Locate the cell with the specified text and output its (x, y) center coordinate. 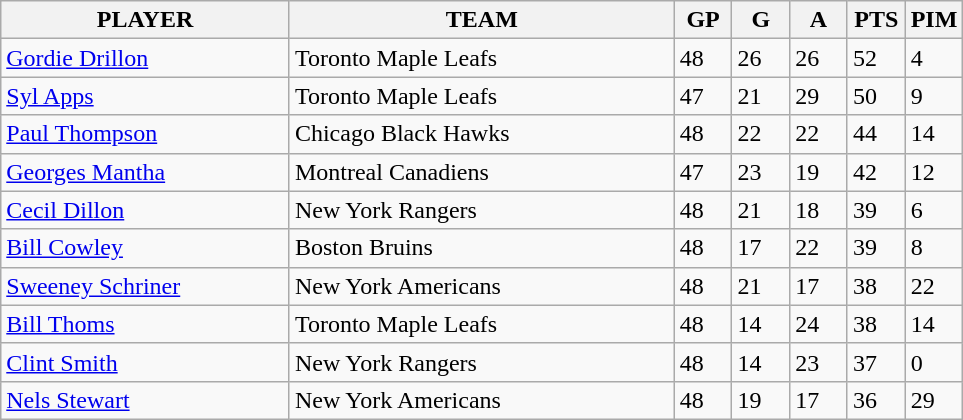
Paul Thompson (146, 134)
52 (876, 58)
0 (934, 362)
50 (876, 96)
44 (876, 134)
Cecil Dillon (146, 210)
Gordie Drillon (146, 58)
6 (934, 210)
Nels Stewart (146, 400)
Sweeney Schriner (146, 286)
A (819, 20)
Clint Smith (146, 362)
Georges Mantha (146, 172)
PLAYER (146, 20)
Montreal Canadiens (482, 172)
GP (703, 20)
18 (819, 210)
42 (876, 172)
37 (876, 362)
Boston Bruins (482, 248)
9 (934, 96)
PIM (934, 20)
8 (934, 248)
4 (934, 58)
Bill Cowley (146, 248)
Bill Thoms (146, 324)
24 (819, 324)
G (761, 20)
TEAM (482, 20)
Syl Apps (146, 96)
PTS (876, 20)
36 (876, 400)
12 (934, 172)
Chicago Black Hawks (482, 134)
